Determine the (x, y) coordinate at the center of the cell enclosing the given text.  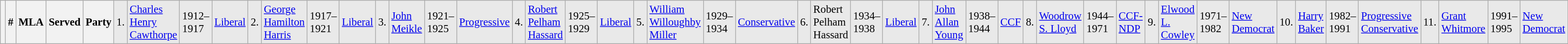
John Allan Young (949, 22)
1925–1929 (581, 22)
1971–1982 (1213, 22)
10. (1287, 22)
1982–1991 (1343, 22)
William Willoughby Miller (675, 22)
George Hamilton Harris (284, 22)
6. (804, 22)
9. (1152, 22)
3. (382, 22)
1938–1944 (982, 22)
5. (640, 22)
1944–1971 (1100, 22)
John Meikle (407, 22)
8. (1030, 22)
1921–1925 (441, 22)
Charles Henry Cawthorpe (153, 22)
# (10, 22)
1991–1995 (1504, 22)
MLA (31, 22)
7. (926, 22)
1. (121, 22)
Served (65, 22)
Harry Baker (1311, 22)
Progressive Conservative (1389, 22)
Elwood L. Cowley (1177, 22)
Grant Whitmore (1463, 22)
Progressive (485, 22)
Party (99, 22)
CCF (1011, 22)
1917–1921 (323, 22)
1929–1934 (719, 22)
4. (519, 22)
Conservative (766, 22)
11. (1430, 22)
1934–1938 (867, 22)
2. (255, 22)
1912–1917 (196, 22)
CCF-NDP (1131, 22)
Woodrow S. Lloyd (1060, 22)
